Provide the [X, Y] coordinate of the cell's center where the given text is located.  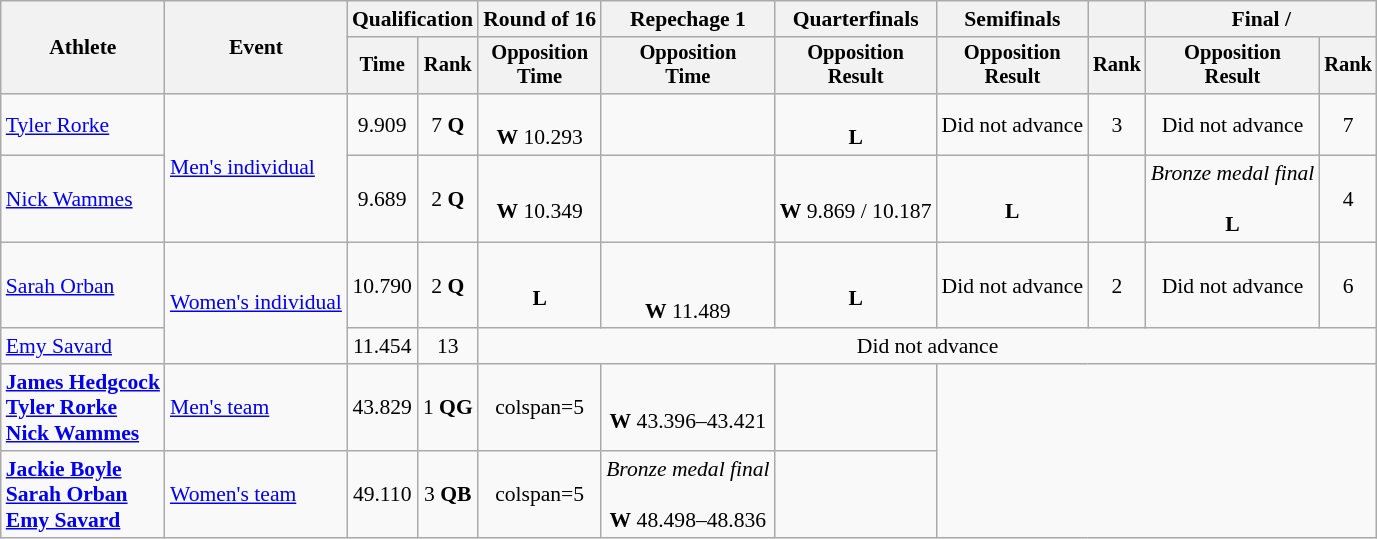
Qualification [412, 19]
10.790 [382, 286]
W 10.349 [540, 200]
7 Q [448, 124]
Men's team [256, 408]
W 11.489 [688, 286]
Sarah Orban [83, 286]
Final / [1262, 19]
Quarterfinals [856, 19]
Repechage 1 [688, 19]
Men's individual [256, 168]
Round of 16 [540, 19]
Bronze medal finalL [1233, 200]
Event [256, 48]
W 43.396–43.421 [688, 408]
Tyler Rorke [83, 124]
6 [1348, 286]
2 [1117, 286]
Emy Savard [83, 347]
7 [1348, 124]
3 QB [448, 494]
Athlete [83, 48]
49.110 [382, 494]
Nick Wammes [83, 200]
Time [382, 66]
4 [1348, 200]
11.454 [382, 347]
9.909 [382, 124]
3 [1117, 124]
9.689 [382, 200]
W 10.293 [540, 124]
Semifinals [1013, 19]
43.829 [382, 408]
Women's team [256, 494]
13 [448, 347]
Women's individual [256, 303]
W 9.869 / 10.187 [856, 200]
James HedgcockTyler RorkeNick Wammes [83, 408]
1 QG [448, 408]
Jackie BoyleSarah OrbanEmy Savard [83, 494]
Bronze medal finalW 48.498–48.836 [688, 494]
